For the text-containing cell, return its midpoint in (X, Y) coordinate format. 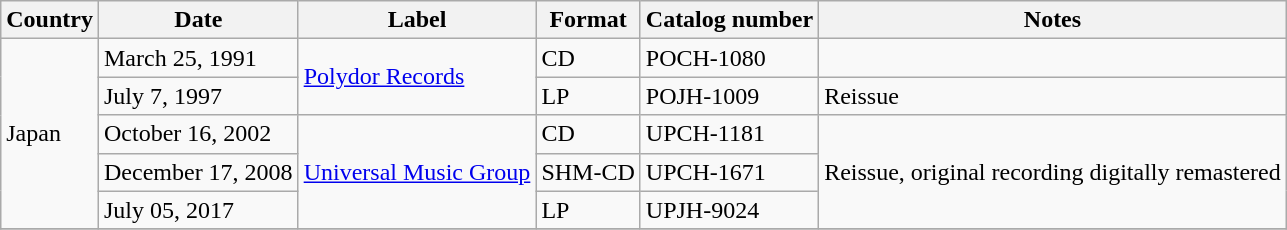
Country (50, 20)
Universal Music Group (417, 172)
Japan (50, 134)
POJH-1009 (729, 96)
Notes (1053, 20)
Reissue (1053, 96)
Polydor Records (417, 77)
UPJH-9024 (729, 210)
UPCH-1181 (729, 134)
December 17, 2008 (198, 172)
July 7, 1997 (198, 96)
Catalog number (729, 20)
October 16, 2002 (198, 134)
Format (588, 20)
POCH-1080 (729, 58)
UPCH-1671 (729, 172)
March 25, 1991 (198, 58)
Date (198, 20)
Reissue, original recording digitally remastered (1053, 172)
SHM-CD (588, 172)
Label (417, 20)
July 05, 2017 (198, 210)
